Find where the given text appears and provide that cell's center as [x, y] coordinate. 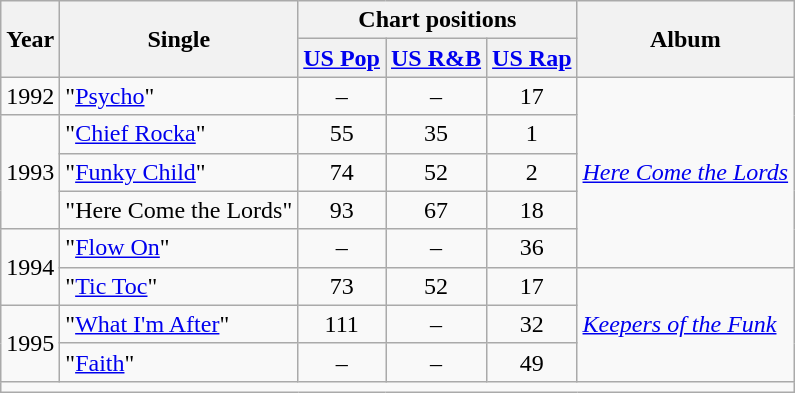
"Chief Rocka" [179, 134]
"Tic Toc" [179, 286]
Single [179, 39]
73 [342, 286]
Keepers of the Funk [686, 324]
55 [342, 134]
32 [532, 324]
1992 [30, 96]
Chart positions [438, 20]
74 [342, 172]
2 [532, 172]
"Flow On" [179, 248]
1995 [30, 343]
67 [436, 210]
93 [342, 210]
35 [436, 134]
18 [532, 210]
"What I'm After" [179, 324]
1 [532, 134]
49 [532, 362]
US R&B [436, 58]
"Psycho" [179, 96]
1994 [30, 267]
"Funky Child" [179, 172]
"Faith" [179, 362]
US Pop [342, 58]
"Here Come the Lords" [179, 210]
36 [532, 248]
Year [30, 39]
Album [686, 39]
US Rap [532, 58]
111 [342, 324]
Here Come the Lords [686, 172]
1993 [30, 172]
